Output the [X, Y] coordinate of the center of the cell containing the given text.  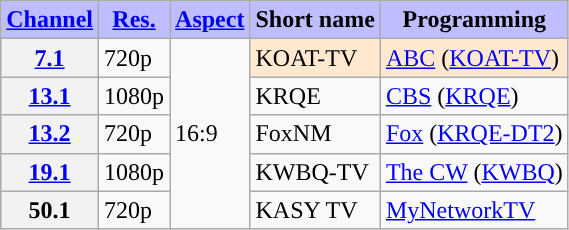
13.1 [50, 96]
Fox (KRQE-DT2) [474, 134]
MyNetworkTV [474, 210]
13.2 [50, 134]
16:9 [210, 134]
Programming [474, 20]
KASY TV [315, 210]
ABC (KOAT-TV) [474, 58]
Res. [134, 20]
Short name [315, 20]
7.1 [50, 58]
Aspect [210, 20]
50.1 [50, 210]
KRQE [315, 96]
KWBQ-TV [315, 172]
19.1 [50, 172]
Channel [50, 20]
CBS (KRQE) [474, 96]
The CW (KWBQ) [474, 172]
KOAT-TV [315, 58]
FoxNM [315, 134]
